Detect which cell encompasses the target text, then output its (x, y) center coordinate. 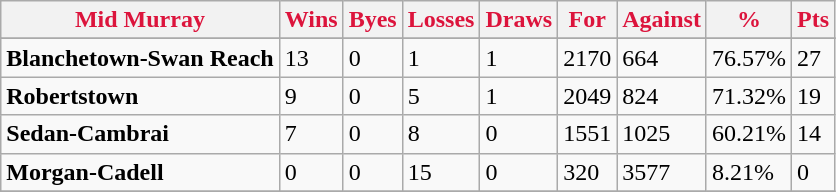
8.21% (748, 172)
2170 (588, 58)
Morgan-Cadell (140, 172)
14 (814, 134)
Robertstown (140, 96)
8 (441, 134)
Sedan-Cambrai (140, 134)
60.21% (748, 134)
7 (311, 134)
Blanchetown-Swan Reach (140, 58)
27 (814, 58)
5 (441, 96)
19 (814, 96)
Mid Murray (140, 20)
13 (311, 58)
2049 (588, 96)
Draws (519, 20)
Losses (441, 20)
Against (662, 20)
320 (588, 172)
76.57% (748, 58)
For (588, 20)
Pts (814, 20)
Byes (372, 20)
3577 (662, 172)
1025 (662, 134)
71.32% (748, 96)
15 (441, 172)
Wins (311, 20)
1551 (588, 134)
9 (311, 96)
% (748, 20)
824 (662, 96)
664 (662, 58)
